Locate the cell with the specified text and output its [x, y] center coordinate. 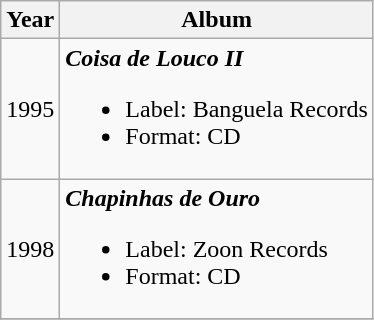
Year [30, 20]
1995 [30, 109]
Coisa de Louco IILabel: Banguela RecordsFormat: CD [217, 109]
1998 [30, 249]
Album [217, 20]
Chapinhas de OuroLabel: Zoon RecordsFormat: CD [217, 249]
